Output the (X, Y) coordinate of the center of the cell containing the given text.  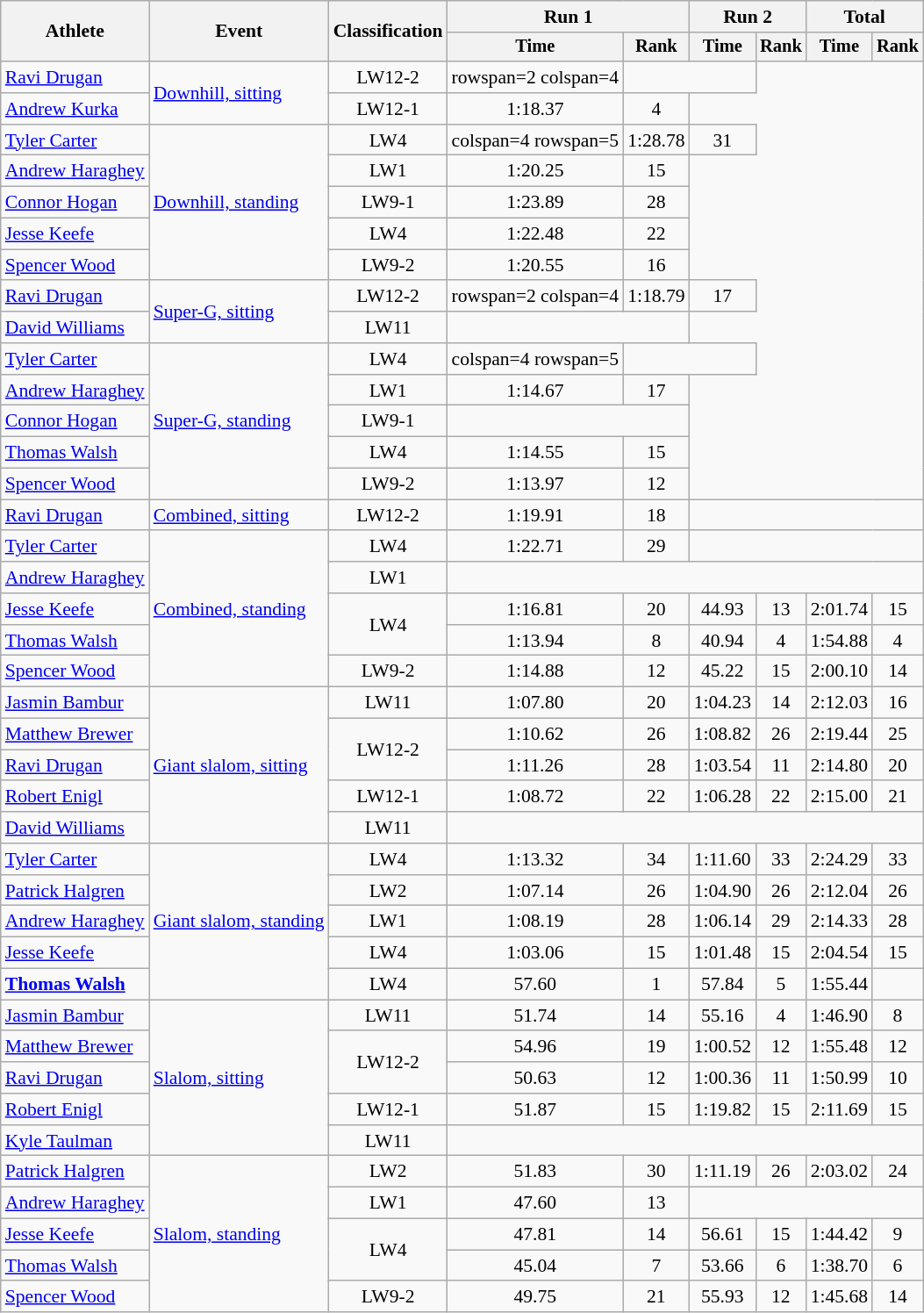
2:12.03 (839, 703)
2:11.69 (839, 1109)
51.87 (535, 1109)
2:03.02 (839, 1172)
1:45.68 (839, 1297)
1:11.60 (723, 859)
45.04 (535, 1266)
1:13.97 (535, 484)
1:08.82 (723, 735)
1:50.99 (839, 1078)
1:20.55 (535, 265)
1:10.62 (535, 735)
1:22.48 (535, 234)
1:23.89 (535, 203)
2:04.54 (839, 953)
2:01.74 (839, 609)
50.63 (535, 1078)
Athlete (75, 32)
Downhill, standing (239, 203)
1:01.48 (723, 953)
Slalom, sitting (239, 1078)
2:14.33 (839, 922)
Kyle Taulman (75, 1141)
1:14.55 (535, 453)
25 (898, 735)
1:03.54 (723, 765)
1:00.36 (723, 1078)
1:11.19 (723, 1172)
1:14.67 (535, 391)
1:13.32 (535, 859)
1:07.14 (535, 891)
44.93 (723, 609)
30 (656, 1172)
1:03.06 (535, 953)
Total (865, 17)
Andrew Kurka (75, 109)
5 (781, 985)
2:15.00 (839, 797)
1:07.80 (535, 703)
10 (898, 1078)
1:18.37 (535, 109)
18 (656, 515)
Event (239, 32)
31 (723, 140)
2:12.04 (839, 891)
7 (656, 1266)
2:19.44 (839, 735)
2:00.10 (839, 671)
Combined, standing (239, 609)
Giant slalom, standing (239, 922)
Combined, sitting (239, 515)
1:16.81 (535, 609)
1:46.90 (839, 1015)
Giant slalom, sitting (239, 765)
1:06.28 (723, 797)
Super-G, standing (239, 421)
45.22 (723, 671)
34 (656, 859)
47.60 (535, 1203)
1:08.72 (535, 797)
1:22.71 (535, 547)
24 (898, 1172)
Downhill, sitting (239, 93)
55.93 (723, 1297)
1:18.79 (656, 297)
9 (898, 1235)
47.81 (535, 1235)
56.61 (723, 1235)
2:14.80 (839, 765)
Classification (388, 32)
19 (656, 1047)
1:38.70 (839, 1266)
1:08.19 (535, 922)
57.60 (535, 985)
1:55.48 (839, 1047)
1:28.78 (656, 140)
49.75 (535, 1297)
1:11.26 (535, 765)
1:19.82 (723, 1109)
Run 2 (748, 17)
Run 1 (569, 17)
40.94 (723, 641)
1:44.42 (839, 1235)
55.16 (723, 1015)
2:24.29 (839, 859)
1:14.88 (535, 671)
1:13.94 (535, 641)
53.66 (723, 1266)
1 (656, 985)
Super-G, sitting (239, 312)
51.74 (535, 1015)
1:06.14 (723, 922)
1:04.23 (723, 703)
1:19.91 (535, 515)
57.84 (723, 985)
1:55.44 (839, 985)
1:54.88 (839, 641)
Slalom, standing (239, 1234)
51.83 (535, 1172)
1:20.25 (535, 171)
1:00.52 (723, 1047)
54.96 (535, 1047)
1:04.90 (723, 891)
